Output the [X, Y] coordinate of the center of the cell containing the given text.  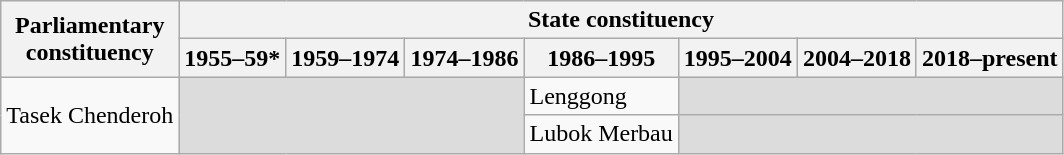
1955–59* [232, 58]
1995–2004 [738, 58]
1974–1986 [464, 58]
1959–1974 [346, 58]
Parliamentaryconstituency [90, 39]
Lubok Merbau [601, 134]
2018–present [990, 58]
Lenggong [601, 96]
2004–2018 [856, 58]
1986–1995 [601, 58]
Tasek Chenderoh [90, 115]
State constituency [621, 20]
